Identify which cell holds the provided text, then report its [x, y] central coordinate. 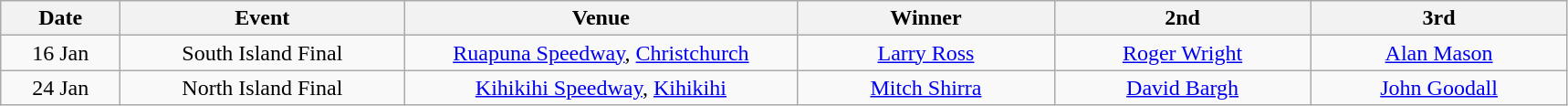
Mitch Shirra [925, 88]
Kihikihi Speedway, Kihikihi [601, 88]
Winner [925, 18]
North Island Final [263, 88]
Date [60, 18]
Event [263, 18]
3rd [1438, 18]
John Goodall [1438, 88]
Ruapuna Speedway, Christchurch [601, 53]
Larry Ross [925, 53]
2nd [1183, 18]
Alan Mason [1438, 53]
South Island Final [263, 53]
Venue [601, 18]
16 Jan [60, 53]
24 Jan [60, 88]
Roger Wright [1183, 53]
David Bargh [1183, 88]
